Search for the cell housing the specified text and yield its (x, y) center coordinate. 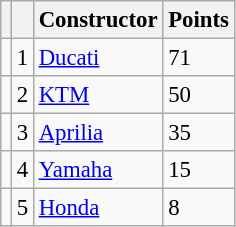
Honda (98, 208)
71 (198, 58)
15 (198, 170)
Constructor (98, 20)
Ducati (98, 58)
35 (198, 133)
Aprilia (98, 133)
5 (22, 208)
1 (22, 58)
4 (22, 170)
8 (198, 208)
Points (198, 20)
50 (198, 95)
2 (22, 95)
3 (22, 133)
KTM (98, 95)
Yamaha (98, 170)
